Extract the [x, y] coordinate from the center of the cell holding the provided text.  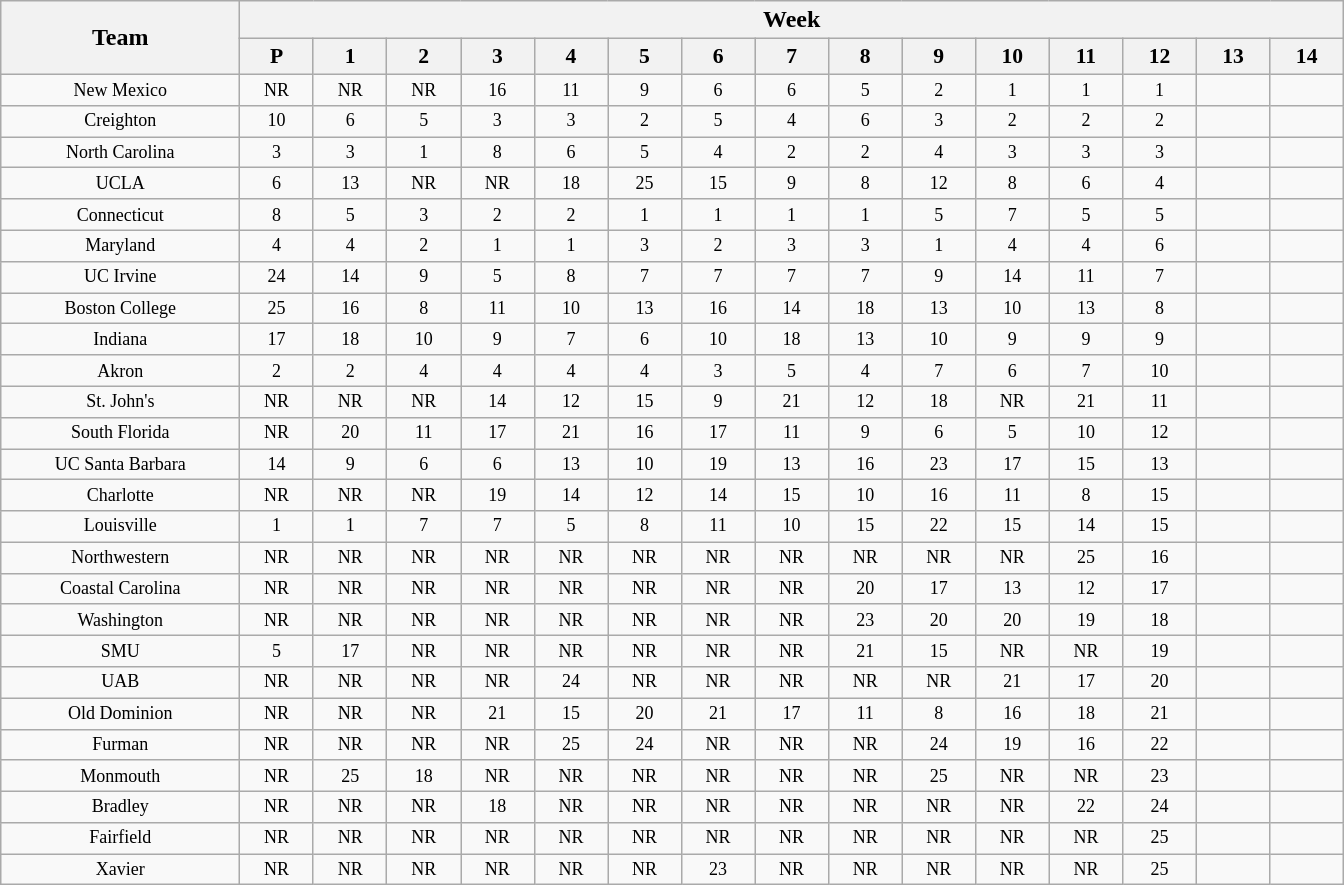
Furman [120, 744]
P [277, 57]
Akron [120, 370]
Maryland [120, 246]
Xavier [120, 870]
Team [120, 38]
Coastal Carolina [120, 588]
Indiana [120, 340]
UCLA [120, 184]
UC Irvine [120, 276]
Bradley [120, 806]
Louisville [120, 526]
Boston College [120, 308]
Old Dominion [120, 714]
New Mexico [120, 90]
Week [792, 20]
Washington [120, 620]
UAB [120, 682]
Creighton [120, 122]
South Florida [120, 432]
Monmouth [120, 776]
SMU [120, 652]
Northwestern [120, 558]
St. John's [120, 402]
Fairfield [120, 838]
Connecticut [120, 214]
North Carolina [120, 152]
UC Santa Barbara [120, 464]
Charlotte [120, 496]
